From the cell containing the given text, extract its center point as (x, y) coordinate. 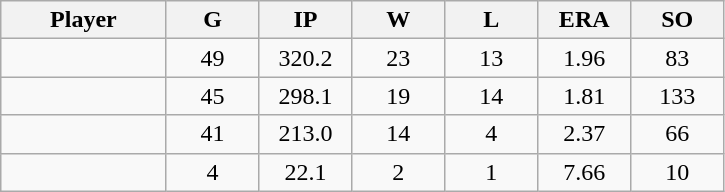
41 (212, 134)
1.81 (584, 96)
Player (84, 20)
2.37 (584, 134)
7.66 (584, 172)
213.0 (306, 134)
SO (678, 20)
23 (398, 58)
83 (678, 58)
298.1 (306, 96)
19 (398, 96)
2 (398, 172)
IP (306, 20)
10 (678, 172)
45 (212, 96)
13 (492, 58)
G (212, 20)
1.96 (584, 58)
ERA (584, 20)
49 (212, 58)
22.1 (306, 172)
W (398, 20)
L (492, 20)
320.2 (306, 58)
66 (678, 134)
1 (492, 172)
133 (678, 96)
